Determine the [X, Y] coordinate at the center of the cell enclosing the given text.  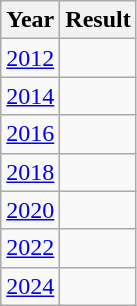
2024 [30, 286]
Year [30, 20]
Result [98, 20]
2022 [30, 248]
2016 [30, 134]
2018 [30, 172]
2020 [30, 210]
2012 [30, 58]
2014 [30, 96]
